Determine the (X, Y) coordinate at the center of the cell enclosing the given text.  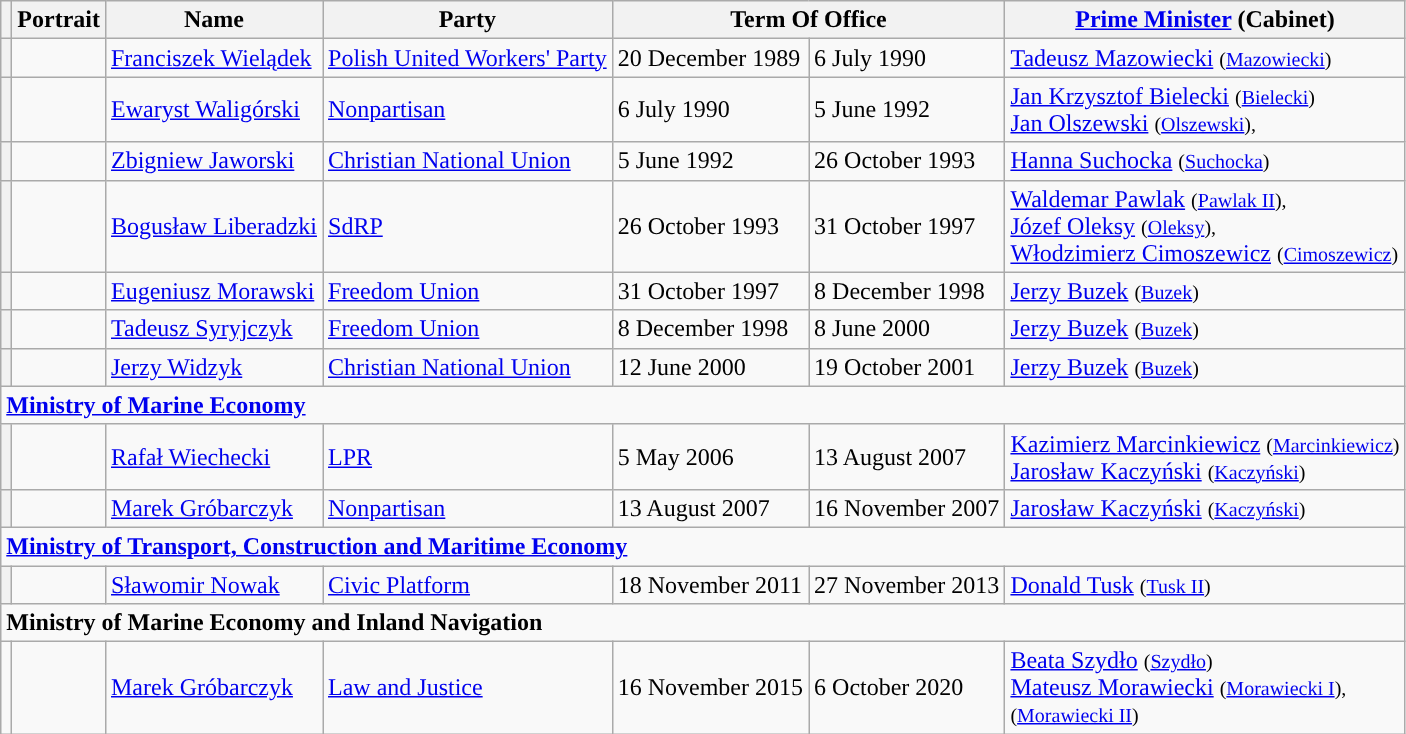
16 November 2007 (907, 508)
12 June 2000 (710, 367)
Bogusław Liberadzki (214, 226)
Rafał Wiechecki (214, 456)
Ewaryst Waligórski (214, 110)
Portrait (59, 20)
Name (214, 20)
Hanna Suchocka (Suchocka) (1205, 161)
Ministry of Transport, Construction and Maritime Economy (703, 546)
Jerzy Widzyk (214, 367)
Prime Minister (Cabinet) (1205, 20)
Term Of Office (808, 20)
Civic Platform (467, 585)
16 November 2015 (710, 688)
Franciszek Wielądek (214, 58)
6 October 2020 (907, 688)
18 November 2011 (710, 585)
Polish United Workers' Party (467, 58)
Tadeusz Syryjczyk (214, 329)
19 October 2001 (907, 367)
Kazimierz Marcinkiewicz (Marcinkiewicz)Jarosław Kaczyński (Kaczyński) (1205, 456)
Waldemar Pawlak (Pawlak II),Józef Oleksy (Oleksy),Włodzimierz Cimoszewicz (Cimoszewicz) (1205, 226)
27 November 2013 (907, 585)
Law and Justice (467, 688)
Party (467, 20)
SdRP (467, 226)
Ministry of Marine Economy (703, 405)
Beata Szydło (Szydło)Mateusz Morawiecki (Morawiecki I), (Morawiecki II) (1205, 688)
8 June 2000 (907, 329)
Jan Krzysztof Bielecki (Bielecki)Jan Olszewski (Olszewski), (1205, 110)
Ministry of Marine Economy and Inland Navigation (703, 623)
Sławomir Nowak (214, 585)
Tadeusz Mazowiecki (Mazowiecki) (1205, 58)
Donald Tusk (Tusk II) (1205, 585)
5 May 2006 (710, 456)
20 December 1989 (710, 58)
Zbigniew Jaworski (214, 161)
Eugeniusz Morawski (214, 291)
LPR (467, 456)
Jarosław Kaczyński (Kaczyński) (1205, 508)
